From the cell containing the given text, extract its center point as [X, Y] coordinate. 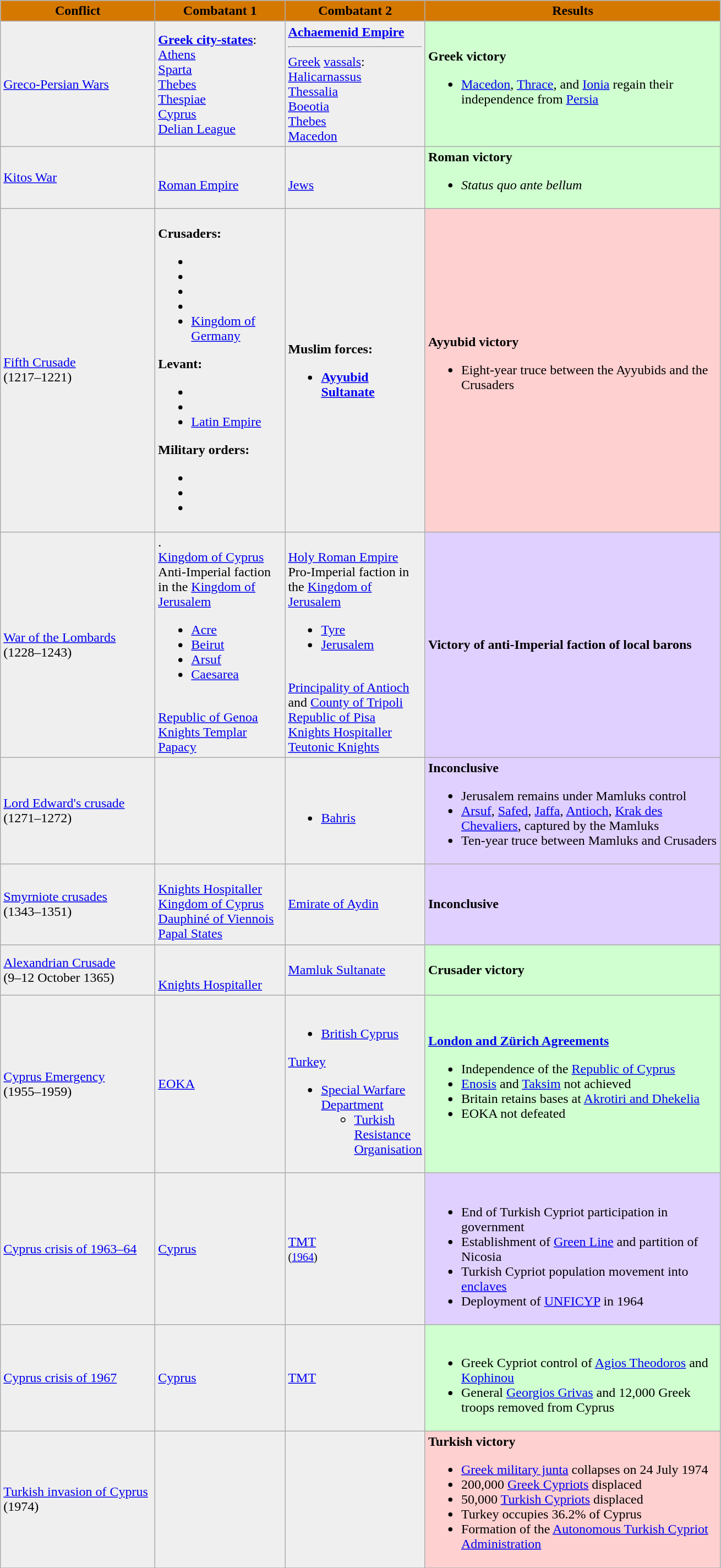
Roman Empire [220, 177]
War of the Lombards(1228–1243) [78, 644]
Cyprus crisis of 1963–64 [78, 1248]
Fifth Crusade(1217–1221) [78, 370]
Knights Hospitaller [220, 970]
Combatant 1 [220, 11]
Bahris [356, 811]
Crusaders: Kingdom of GermanyLevant: Latin EmpireMilitary orders: [220, 370]
TMT (1964) [356, 1248]
British Cyprus TurkeySpecial Warfare DepartmentTurkish Resistance Organisation [356, 1084]
Achaemenid EmpireGreek vassals: Halicarnassus Thessalia Boeotia Thebes Macedon [356, 84]
Lord Edward's crusade(1271–1272) [78, 811]
Greco-Persian Wars [78, 84]
Kitos War [78, 177]
Smyrniote crusades(1343–1351) [78, 904]
Turkish invasion of Cyprus(1974) [78, 1499]
Conflict [78, 11]
Emirate of Aydin [356, 904]
Crusader victory [572, 970]
Inconclusive [572, 904]
Ayyubid victoryEight-year truce between the Ayyubids and the Crusaders [572, 370]
TMT [356, 1378]
Cyprus crisis of 1967 [78, 1378]
Roman victoryStatus quo ante bellum [572, 177]
Cyprus Emergency(1955–1959) [78, 1084]
Greek Cypriot control of Agios Theodoros and KophinouGeneral Georgios Grivas and 12,000 Greek troops removed from Cyprus [572, 1378]
EOKA [220, 1084]
Victory of anti-Imperial faction of local barons [572, 644]
Greek victory Macedon, Thrace, and Ionia regain their independence from Persia [572, 84]
Muslim forces: Ayyubid Sultanate [356, 370]
Greek city-states: Athens Sparta Thebes Thespiae Cyprus Delian League [220, 84]
.Kingdom of CyprusAnti-Imperial faction in the Kingdom of JerusalemAcreBeirutArsufCaesareaRepublic of GenoaKnights TemplarPapacy [220, 644]
Alexandrian Crusade(9–12 October 1365) [78, 970]
Results [572, 11]
Knights Hospitaller Kingdom of Cyprus Dauphiné of Viennois Papal States [220, 904]
Combatant 2 [356, 11]
Mamluk Sultanate [356, 970]
Jews [356, 177]
